Return the (x, y) coordinate for the center point of the cell that contains the specified text.  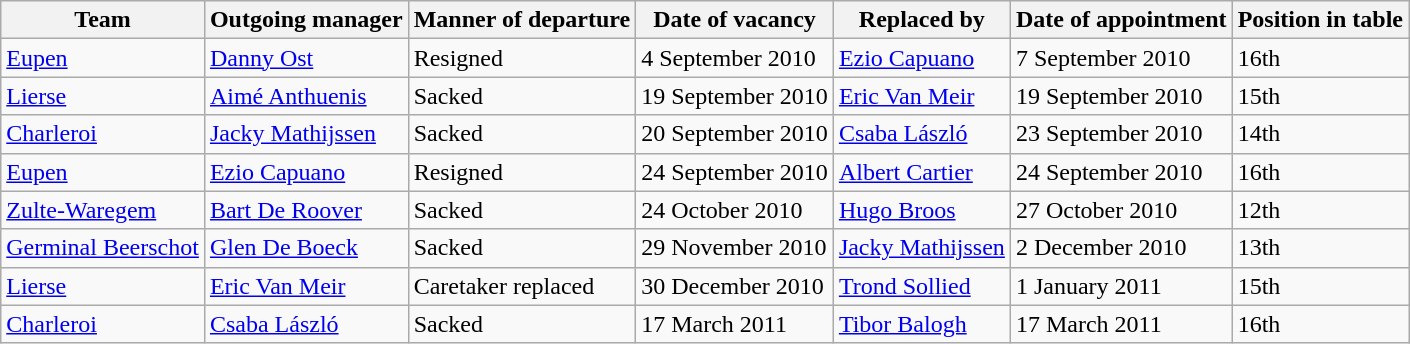
1 January 2011 (1121, 286)
Trond Sollied (922, 286)
Tibor Balogh (922, 324)
12th (1320, 210)
4 September 2010 (735, 58)
2 December 2010 (1121, 248)
24 October 2010 (735, 210)
Bart De Roover (306, 210)
13th (1320, 248)
Date of vacancy (735, 20)
Date of appointment (1121, 20)
Outgoing manager (306, 20)
30 December 2010 (735, 286)
Albert Cartier (922, 172)
Manner of departure (522, 20)
20 September 2010 (735, 134)
Glen De Boeck (306, 248)
23 September 2010 (1121, 134)
7 September 2010 (1121, 58)
Germinal Beerschot (103, 248)
Position in table (1320, 20)
Danny Ost (306, 58)
Zulte-Waregem (103, 210)
27 October 2010 (1121, 210)
Aimé Anthuenis (306, 96)
14th (1320, 134)
Caretaker replaced (522, 286)
29 November 2010 (735, 248)
Replaced by (922, 20)
Team (103, 20)
Hugo Broos (922, 210)
